For the text-containing cell, return its midpoint in (x, y) coordinate format. 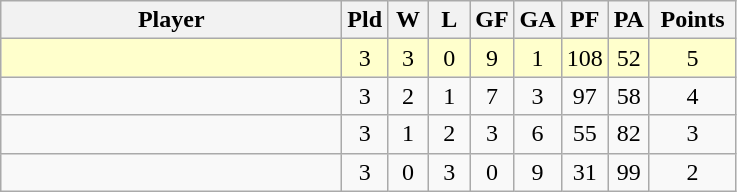
Points (692, 20)
58 (628, 96)
L (450, 20)
5 (692, 58)
52 (628, 58)
31 (584, 172)
97 (584, 96)
4 (692, 96)
Pld (365, 20)
GF (492, 20)
82 (628, 134)
6 (538, 134)
Player (172, 20)
PA (628, 20)
W (408, 20)
GA (538, 20)
99 (628, 172)
7 (492, 96)
55 (584, 134)
108 (584, 58)
PF (584, 20)
